Provide the [X, Y] coordinate of the cell's center where the given text is located.  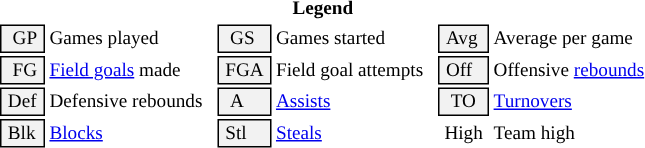
Games played [131, 38]
FG [22, 70]
Assists [354, 102]
Field goals made [131, 70]
GS [244, 38]
Steals [354, 133]
A [244, 102]
Blocks [131, 133]
Defensive rebounds [131, 102]
Def [22, 102]
Off [464, 70]
GP [22, 38]
High [464, 133]
Blk [22, 133]
FGA [244, 70]
Avg [464, 38]
Field goal attempts [354, 70]
TO [464, 102]
Stl [244, 133]
Games started [354, 38]
